Detect which cell encompasses the target text, then output its (X, Y) center coordinate. 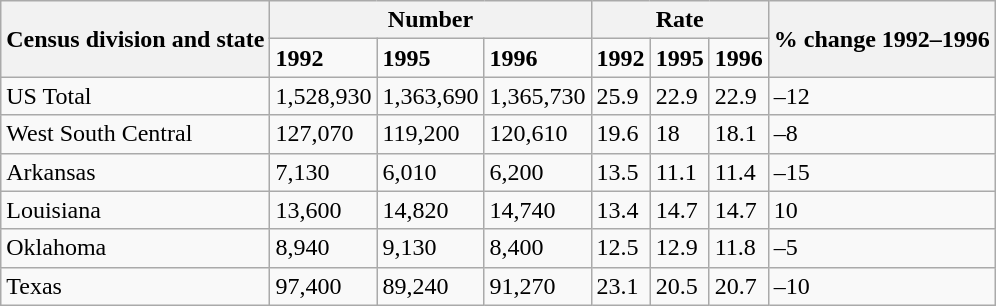
–10 (882, 286)
1,363,690 (430, 96)
9,130 (430, 248)
–5 (882, 248)
11.8 (738, 248)
Arkansas (136, 172)
Texas (136, 286)
–15 (882, 172)
13.5 (620, 172)
14,740 (538, 210)
12.5 (620, 248)
% change 1992–1996 (882, 39)
Oklahoma (136, 248)
West South Central (136, 134)
6,200 (538, 172)
8,940 (324, 248)
18 (680, 134)
–12 (882, 96)
13,600 (324, 210)
US Total (136, 96)
Number (430, 20)
20.7 (738, 286)
127,070 (324, 134)
Census division and state (136, 39)
19.6 (620, 134)
25.9 (620, 96)
120,610 (538, 134)
97,400 (324, 286)
6,010 (430, 172)
7,130 (324, 172)
11.4 (738, 172)
Rate (680, 20)
14,820 (430, 210)
89,240 (430, 286)
18.1 (738, 134)
11.1 (680, 172)
119,200 (430, 134)
Louisiana (136, 210)
12.9 (680, 248)
20.5 (680, 286)
13.4 (620, 210)
1,365,730 (538, 96)
8,400 (538, 248)
91,270 (538, 286)
1,528,930 (324, 96)
10 (882, 210)
–8 (882, 134)
23.1 (620, 286)
